Scan for the cell matching the given text and deliver its (X, Y) coordinate at center. 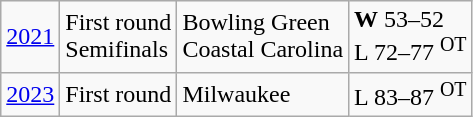
L 83–87 OT (411, 94)
Milwaukee (263, 94)
First round (118, 94)
2023 (30, 94)
First roundSemifinals (118, 37)
W 53–52 L 72–77 OT (411, 37)
Bowling GreenCoastal Carolina (263, 37)
2021 (30, 37)
